Identify which cell holds the provided text, then report its (X, Y) central coordinate. 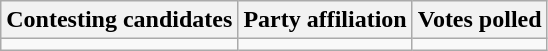
Party affiliation (325, 20)
Votes polled (480, 20)
Contesting candidates (120, 20)
